For the text-containing cell, return its midpoint in [x, y] coordinate format. 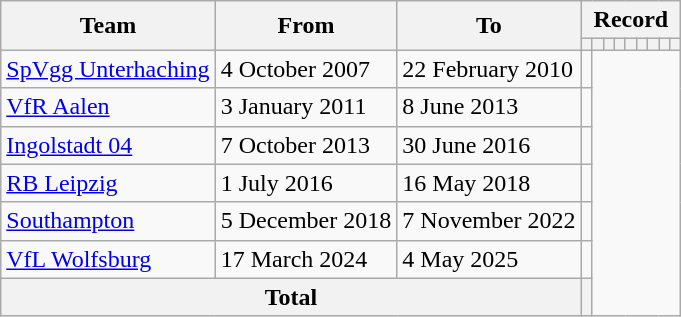
To [489, 26]
7 November 2022 [489, 221]
From [306, 26]
30 June 2016 [489, 145]
4 May 2025 [489, 259]
RB Leipzig [108, 183]
Ingolstadt 04 [108, 145]
8 June 2013 [489, 107]
Record [631, 20]
Total [291, 297]
22 February 2010 [489, 69]
7 October 2013 [306, 145]
17 March 2024 [306, 259]
3 January 2011 [306, 107]
Team [108, 26]
VfL Wolfsburg [108, 259]
1 July 2016 [306, 183]
5 December 2018 [306, 221]
VfR Aalen [108, 107]
4 October 2007 [306, 69]
16 May 2018 [489, 183]
Southampton [108, 221]
SpVgg Unterhaching [108, 69]
